Determine the [x, y] coordinate at the center of the cell enclosing the given text.  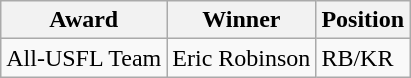
Position [363, 20]
RB/KR [363, 58]
Award [84, 20]
All-USFL Team [84, 58]
Winner [242, 20]
Eric Robinson [242, 58]
